Determine the [x, y] coordinate at the center of the cell enclosing the given text.  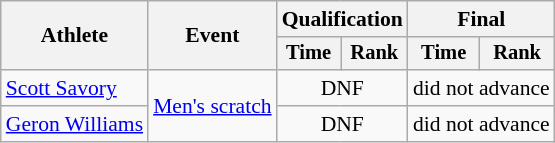
Qualification [342, 19]
Event [212, 36]
Men's scratch [212, 106]
Athlete [74, 36]
Geron Williams [74, 124]
Scott Savory [74, 88]
Final [482, 19]
